Extract the [x, y] coordinate from the center of the cell holding the provided text.  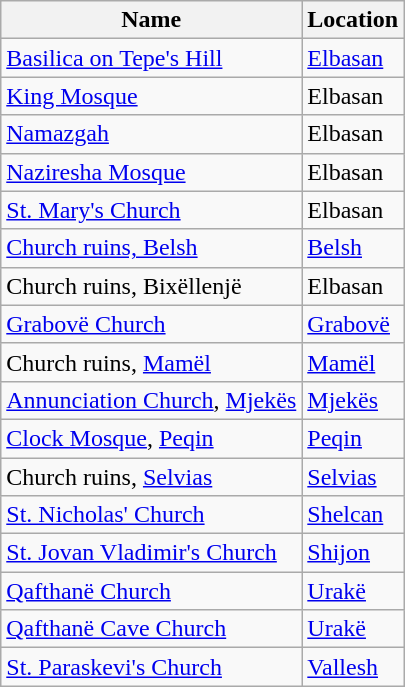
Church ruins, Mamël [152, 362]
Selvias [353, 477]
Namazgah [152, 134]
St. Paraskevi's Church [152, 667]
Peqin [353, 438]
Location [353, 20]
Name [152, 20]
Church ruins, Selvias [152, 477]
Vallesh [353, 667]
Grabovë [353, 324]
Mjekës [353, 400]
King Mosque [152, 96]
Church ruins, Belsh [152, 248]
Qafthanë Cave Church [152, 629]
Annunciation Church, Mjekës [152, 400]
Belsh [353, 248]
St. Mary's Church [152, 210]
Grabovë Church [152, 324]
Clock Mosque, Peqin [152, 438]
Basilica on Tepe's Hill [152, 58]
Qafthanë Church [152, 591]
Shijon [353, 553]
Mamël [353, 362]
St. Jovan Vladimir's Church [152, 553]
Church ruins, Bixëllenjë [152, 286]
Naziresha Mosque [152, 172]
St. Nicholas' Church [152, 515]
Shelcan [353, 515]
